From the cell containing the given text, extract its center point as (x, y) coordinate. 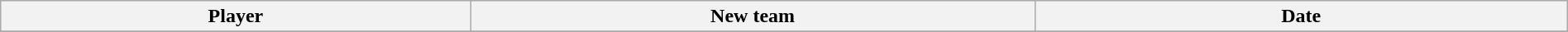
New team (753, 16)
Player (236, 16)
Date (1301, 16)
